For the text-containing cell, return its midpoint in [X, Y] coordinate format. 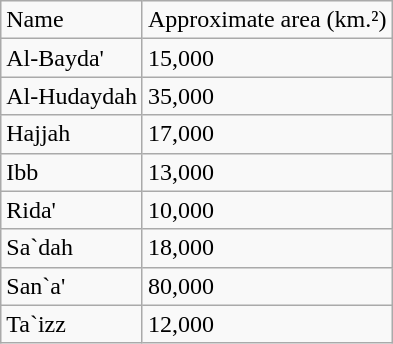
35,000 [266, 96]
San`a' [72, 286]
Hajjah [72, 134]
17,000 [266, 134]
12,000 [266, 324]
10,000 [266, 210]
80,000 [266, 286]
Approximate area (km.²) [266, 20]
Al-Bayda' [72, 58]
Ta`izz [72, 324]
13,000 [266, 172]
Sa`dah [72, 248]
Al-Hudaydah [72, 96]
18,000 [266, 248]
Rida' [72, 210]
Ibb [72, 172]
Name [72, 20]
15,000 [266, 58]
